Return the (X, Y) coordinate for the center point of the cell that contains the specified text.  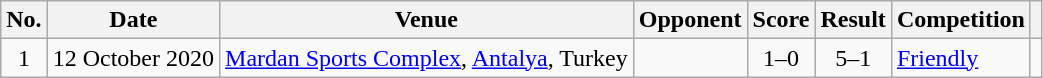
Result (853, 20)
1 (24, 58)
1–0 (781, 58)
No. (24, 20)
Date (133, 20)
Score (781, 20)
5–1 (853, 58)
12 October 2020 (133, 58)
Competition (960, 20)
Venue (427, 20)
Friendly (960, 58)
Mardan Sports Complex, Antalya, Turkey (427, 58)
Opponent (690, 20)
